Identify which cell holds the provided text, then report its (x, y) central coordinate. 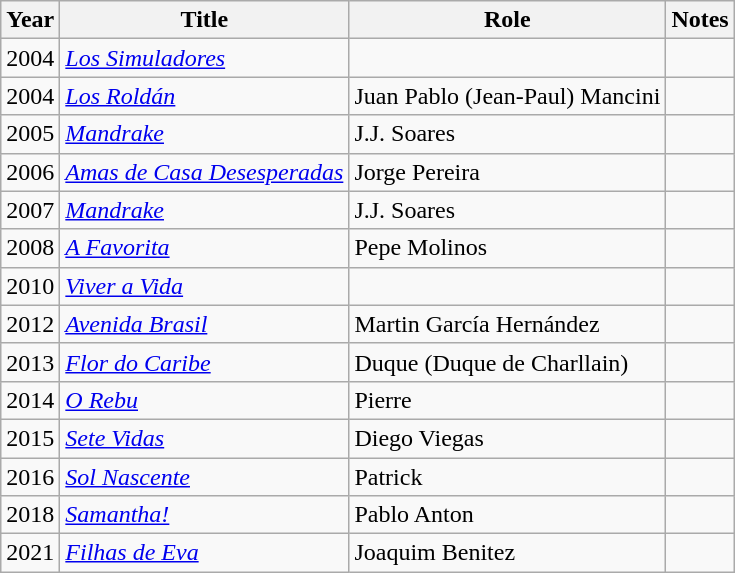
Sete Vidas (204, 438)
A Favorita (204, 248)
Pepe Molinos (508, 248)
2016 (30, 477)
2010 (30, 286)
2013 (30, 362)
2014 (30, 400)
Viver a Vida (204, 286)
Los Simuladores (204, 58)
2005 (30, 134)
Diego Viegas (508, 438)
Samantha! (204, 515)
Patrick (508, 477)
Pablo Anton (508, 515)
Notes (700, 20)
O Rebu (204, 400)
Pierre (508, 400)
Joaquim Benitez (508, 553)
Amas de Casa Desesperadas (204, 172)
Duque (Duque de Charllain) (508, 362)
2015 (30, 438)
Los Roldán (204, 96)
Flor do Caribe (204, 362)
2007 (30, 210)
Juan Pablo (Jean-Paul) Mancini (508, 96)
Avenida Brasil (204, 324)
Title (204, 20)
Sol Nascente (204, 477)
Martin García Hernández (508, 324)
2008 (30, 248)
Jorge Pereira (508, 172)
Year (30, 20)
2021 (30, 553)
2012 (30, 324)
Role (508, 20)
Filhas de Eva (204, 553)
2006 (30, 172)
2018 (30, 515)
